Detect which cell encompasses the target text, then output its (x, y) center coordinate. 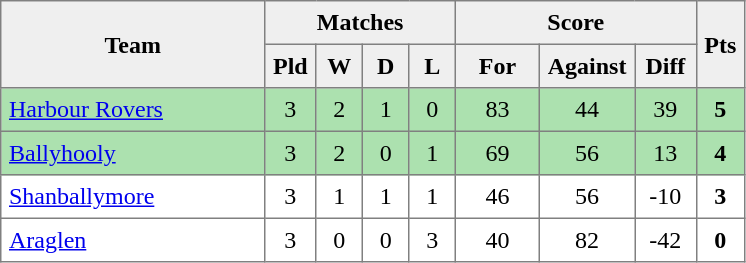
39 (666, 110)
4 (720, 153)
L (432, 66)
5 (720, 110)
Pts (720, 44)
Pld (290, 66)
82 (586, 240)
46 (497, 197)
83 (497, 110)
Harbour Rovers (133, 110)
Score (576, 23)
D (385, 66)
For (497, 66)
Shanballymore (133, 197)
44 (586, 110)
40 (497, 240)
Matches (360, 23)
Araglen (133, 240)
Ballyhooly (133, 153)
Against (586, 66)
Diff (666, 66)
-42 (666, 240)
W (339, 66)
-10 (666, 197)
13 (666, 153)
Team (133, 44)
69 (497, 153)
